For the text-containing cell, return its midpoint in [X, Y] coordinate format. 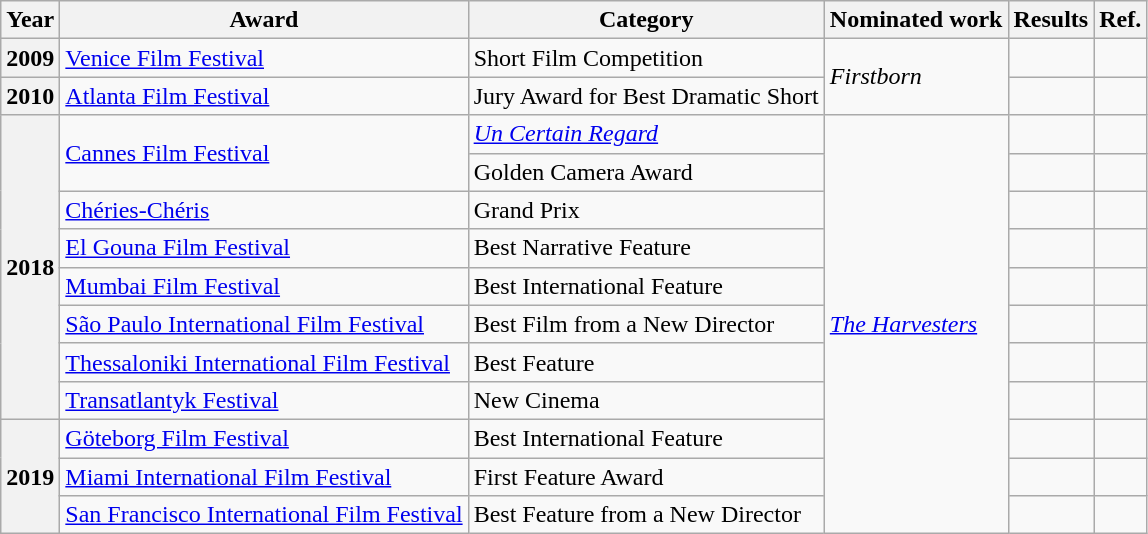
Transatlantyk Festival [264, 400]
Golden Camera Award [646, 172]
Chéries-Chéris [264, 210]
New Cinema [646, 400]
Göteborg Film Festival [264, 438]
Category [646, 20]
Award [264, 20]
2009 [30, 58]
Cannes Film Festival [264, 153]
San Francisco International Film Festival [264, 515]
Miami International Film Festival [264, 477]
Best Feature from a New Director [646, 515]
Best Feature [646, 362]
Thessaloniki International Film Festival [264, 362]
Grand Prix [646, 210]
Ref. [1120, 20]
Atlanta Film Festival [264, 96]
The Harvesters [916, 324]
São Paulo International Film Festival [264, 324]
Short Film Competition [646, 58]
Firstborn [916, 77]
Best Narrative Feature [646, 248]
Un Certain Regard [646, 134]
2018 [30, 267]
Mumbai Film Festival [264, 286]
Jury Award for Best Dramatic Short [646, 96]
Venice Film Festival [264, 58]
2019 [30, 476]
Best Film from a New Director [646, 324]
Year [30, 20]
First Feature Award [646, 477]
Nominated work [916, 20]
El Gouna Film Festival [264, 248]
2010 [30, 96]
Results [1051, 20]
